Return the (x, y) coordinate for the center point of the cell that contains the specified text.  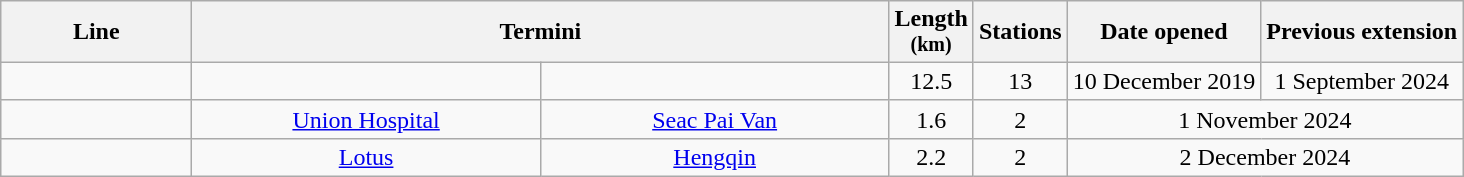
Seac Pai Van (714, 119)
Hengqin (714, 157)
Union Hospital (366, 119)
Date opened (1164, 32)
Lotus (366, 157)
Termini (540, 32)
1 September 2024 (1362, 81)
1 November 2024 (1265, 119)
Stations (1020, 32)
2.2 (931, 157)
12.5 (931, 81)
Length(km) (931, 32)
13 (1020, 81)
1.6 (931, 119)
10 December 2019 (1164, 81)
2 December 2024 (1265, 157)
Previous extension (1362, 32)
Line (96, 32)
